Locate the cell with the specified text and output its (X, Y) center coordinate. 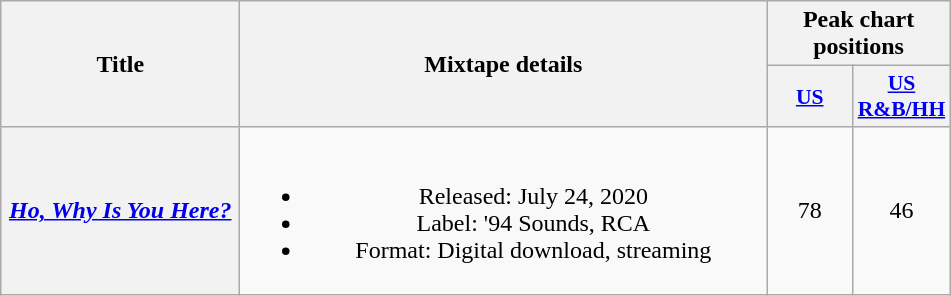
78 (810, 210)
Released: July 24, 2020Label: '94 Sounds, RCAFormat: Digital download, streaming (504, 210)
US (810, 96)
Peak chart positions (858, 34)
USR&B/HH (902, 96)
Title (120, 64)
46 (902, 210)
Mixtape details (504, 64)
Ho, Why Is You Here? (120, 210)
